Find where the given text appears and provide that cell's center as [x, y] coordinate. 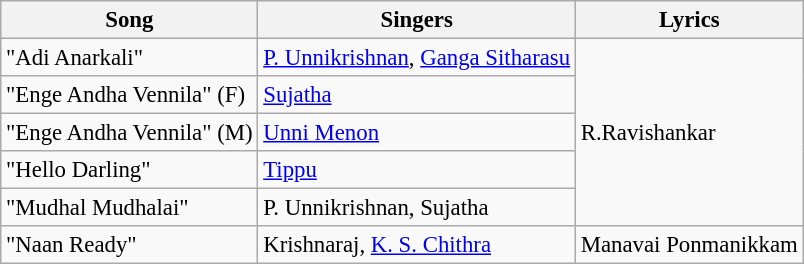
"Enge Andha Vennila" (M) [130, 133]
Sujatha [417, 95]
Tippu [417, 170]
"Mudhal Mudhalai" [130, 208]
R.Ravishankar [689, 133]
"Enge Andha Vennila" (F) [130, 95]
Singers [417, 20]
"Adi Anarkali" [130, 58]
Unni Menon [417, 133]
Lyrics [689, 20]
P. Unnikrishnan, Sujatha [417, 208]
Manavai Ponmanikkam [689, 245]
P. Unnikrishnan, Ganga Sitharasu [417, 58]
Krishnaraj, K. S. Chithra [417, 245]
Song [130, 20]
"Naan Ready" [130, 245]
"Hello Darling" [130, 170]
